Provide the (X, Y) coordinate of the cell's center where the given text is located.  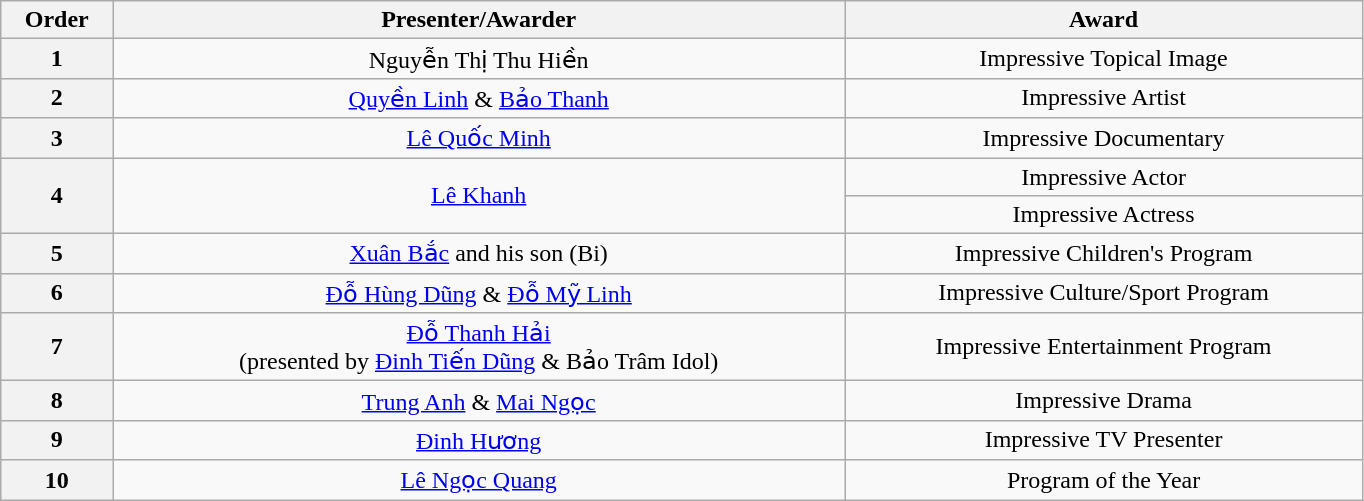
6 (57, 293)
Impressive TV Presenter (1104, 440)
7 (57, 347)
4 (57, 196)
Impressive Culture/Sport Program (1104, 293)
Award (1104, 20)
10 (57, 480)
Impressive Actress (1104, 215)
Impressive Drama (1104, 401)
8 (57, 401)
2 (57, 98)
Lê Quốc Minh (479, 138)
Impressive Actor (1104, 177)
Đinh Hương (479, 440)
Impressive Topical Image (1104, 59)
Nguyễn Thị Thu Hiền (479, 59)
Program of the Year (1104, 480)
3 (57, 138)
5 (57, 254)
Đỗ Thanh Hải(presented by Đinh Tiến Dũng & Bảo Trâm Idol) (479, 347)
9 (57, 440)
Impressive Documentary (1104, 138)
Trung Anh & Mai Ngọc (479, 401)
Đỗ Hùng Dũng & Đỗ Mỹ Linh (479, 293)
Lê Ngọc Quang (479, 480)
Xuân Bắc and his son (Bi) (479, 254)
Impressive Entertainment Program (1104, 347)
1 (57, 59)
Quyền Linh & Bảo Thanh (479, 98)
Impressive Artist (1104, 98)
Presenter/Awarder (479, 20)
Lê Khanh (479, 196)
Impressive Children's Program (1104, 254)
Order (57, 20)
